Detect which cell encompasses the target text, then output its [x, y] center coordinate. 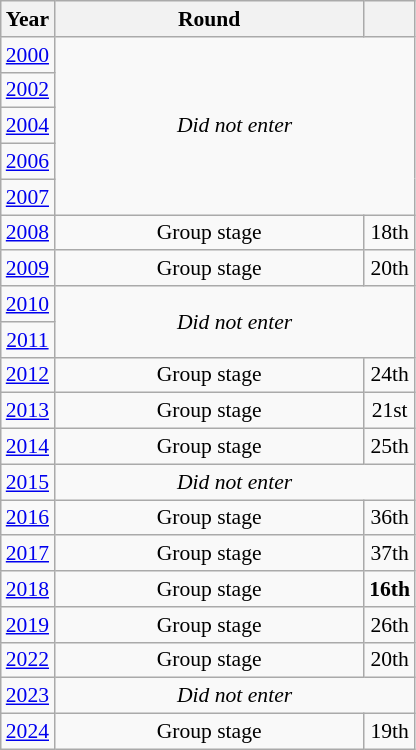
16th [390, 589]
2012 [28, 375]
2004 [28, 126]
2019 [28, 625]
2007 [28, 197]
18th [390, 233]
37th [390, 554]
2017 [28, 554]
2024 [28, 732]
2018 [28, 589]
2023 [28, 696]
2013 [28, 411]
26th [390, 625]
19th [390, 732]
2010 [28, 304]
2006 [28, 162]
21st [390, 411]
2015 [28, 482]
36th [390, 518]
2016 [28, 518]
2009 [28, 269]
25th [390, 447]
2014 [28, 447]
2000 [28, 55]
2022 [28, 660]
2011 [28, 340]
24th [390, 375]
2002 [28, 90]
Round [209, 19]
Year [28, 19]
2008 [28, 233]
